Find where the given text appears and provide that cell's center as [x, y] coordinate. 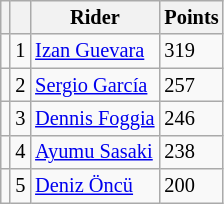
1 [20, 51]
257 [191, 85]
200 [191, 186]
319 [191, 51]
Rider [94, 17]
4 [20, 152]
3 [20, 118]
Izan Guevara [94, 51]
Ayumu Sasaki [94, 152]
Sergio García [94, 85]
5 [20, 186]
Dennis Foggia [94, 118]
238 [191, 152]
2 [20, 85]
Points [191, 17]
246 [191, 118]
Deniz Öncü [94, 186]
